For the text-containing cell, return its midpoint in (X, Y) coordinate format. 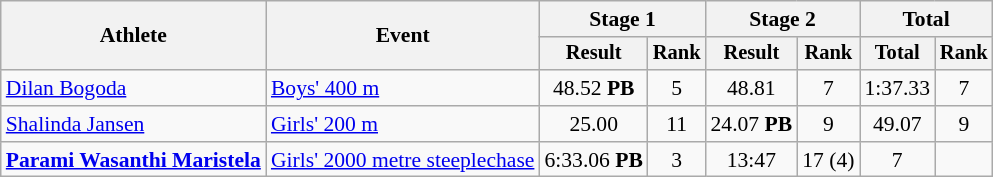
48.81 (752, 88)
25.00 (593, 124)
Stage 2 (783, 19)
Shalinda Jansen (134, 124)
48.52 PB (593, 88)
1:37.33 (898, 88)
Boys' 400 m (403, 88)
Dilan Bogoda (134, 88)
49.07 (898, 124)
Event (403, 36)
5 (677, 88)
24.07 PB (752, 124)
Stage 1 (622, 19)
11 (677, 124)
Girls' 200 m (403, 124)
Athlete (134, 36)
